Locate the cell with the specified text and output its [X, Y] center coordinate. 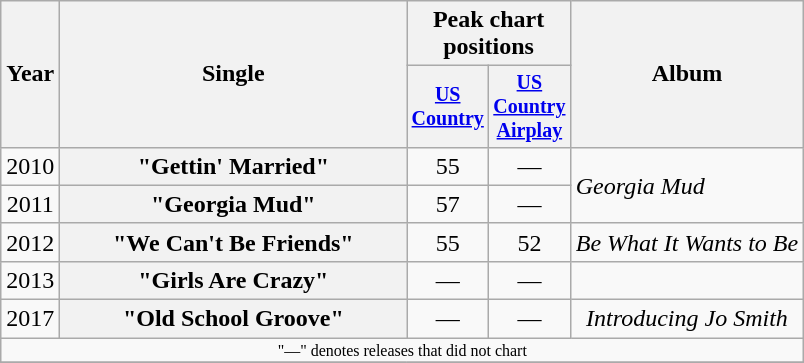
Be What It Wants to Be [686, 242]
"—" denotes releases that did not chart [402, 350]
"Georgia Mud" [234, 204]
Georgia Mud [686, 185]
57 [448, 204]
52 [530, 242]
2011 [30, 204]
Peak chartpositions [488, 34]
"We Can't Be Friends" [234, 242]
"Gettin' Married" [234, 166]
2017 [30, 319]
Introducing Jo Smith [686, 319]
2012 [30, 242]
US Country [448, 106]
"Old School Groove" [234, 319]
"Girls Are Crazy" [234, 280]
2010 [30, 166]
Single [234, 74]
Year [30, 74]
US Country Airplay [530, 106]
2013 [30, 280]
Album [686, 74]
